Locate the cell with the specified text and output its (x, y) center coordinate. 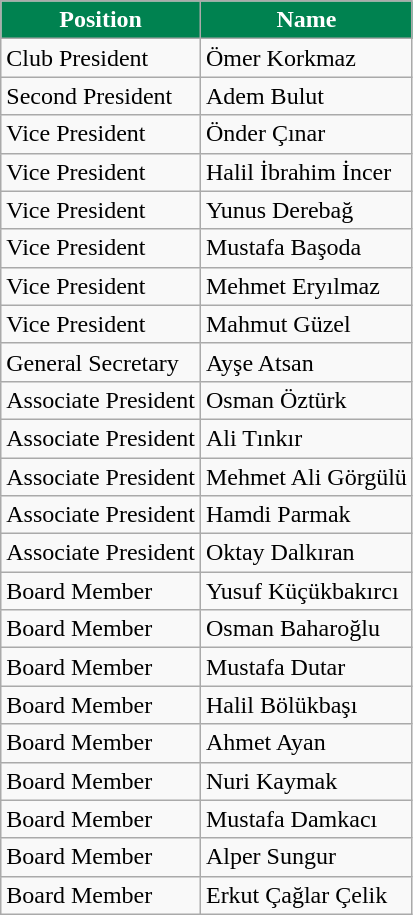
Position (101, 20)
Oktay Dalkıran (306, 553)
Osman Baharoğlu (306, 629)
Mehmet Ali Görgülü (306, 477)
Yunus Derebağ (306, 210)
Name (306, 20)
Mustafa Dutar (306, 667)
Erkut Çağlar Çelik (306, 895)
Nuri Kaymak (306, 781)
Mustafa Damkacı (306, 819)
Önder Çınar (306, 134)
Alper Sungur (306, 857)
Second President (101, 96)
Mehmet Eryılmaz (306, 286)
Halil Bölükbaşı (306, 705)
Ayşe Atsan (306, 362)
Ahmet Ayan (306, 743)
Ömer Korkmaz (306, 58)
Ali Tınkır (306, 438)
Club President (101, 58)
Adem Bulut (306, 96)
Hamdi Parmak (306, 515)
Mahmut Güzel (306, 324)
Halil İbrahim İncer (306, 172)
General Secretary (101, 362)
Osman Öztürk (306, 400)
Yusuf Küçükbakırcı (306, 591)
Mustafa Başoda (306, 248)
